Pinpoint the cell where the given text exists, returning its [x, y] midpoint coordinate. 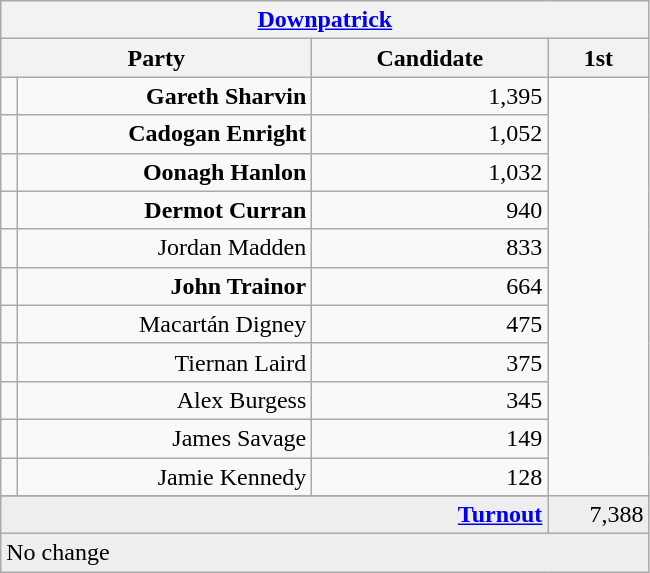
Tiernan Laird [165, 362]
No change [325, 553]
149 [430, 438]
375 [430, 362]
Downpatrick [325, 20]
Cadogan Enright [165, 134]
940 [430, 210]
Oonagh Hanlon [165, 172]
Gareth Sharvin [165, 96]
Candidate [430, 58]
833 [430, 248]
James Savage [165, 438]
1,395 [430, 96]
Party [156, 58]
John Trainor [165, 286]
1,052 [430, 134]
7,388 [598, 515]
664 [430, 286]
475 [430, 324]
Alex Burgess [165, 400]
Jamie Kennedy [165, 477]
Macartán Digney [165, 324]
Jordan Madden [165, 248]
Turnout [274, 515]
128 [430, 477]
345 [430, 400]
Dermot Curran [165, 210]
1st [598, 58]
1,032 [430, 172]
